From the cell containing the given text, extract its center point as [x, y] coordinate. 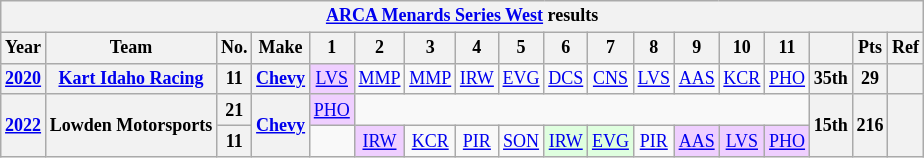
Kart Idaho Racing [130, 78]
35th [830, 78]
ARCA Menards Series West results [462, 16]
2022 [24, 125]
15th [830, 125]
5 [521, 48]
21 [234, 110]
10 [742, 48]
7 [611, 48]
No. [234, 48]
Lowden Motorsports [130, 125]
8 [654, 48]
DCS [566, 78]
3 [430, 48]
1 [332, 48]
Pts [870, 48]
CNS [611, 78]
6 [566, 48]
Team [130, 48]
2 [380, 48]
Make [281, 48]
29 [870, 78]
2020 [24, 78]
SON [521, 140]
4 [478, 48]
9 [696, 48]
216 [870, 125]
Year [24, 48]
Ref [906, 48]
